Capture the cell that displays the provided text and extract its (x, y) central coordinate. 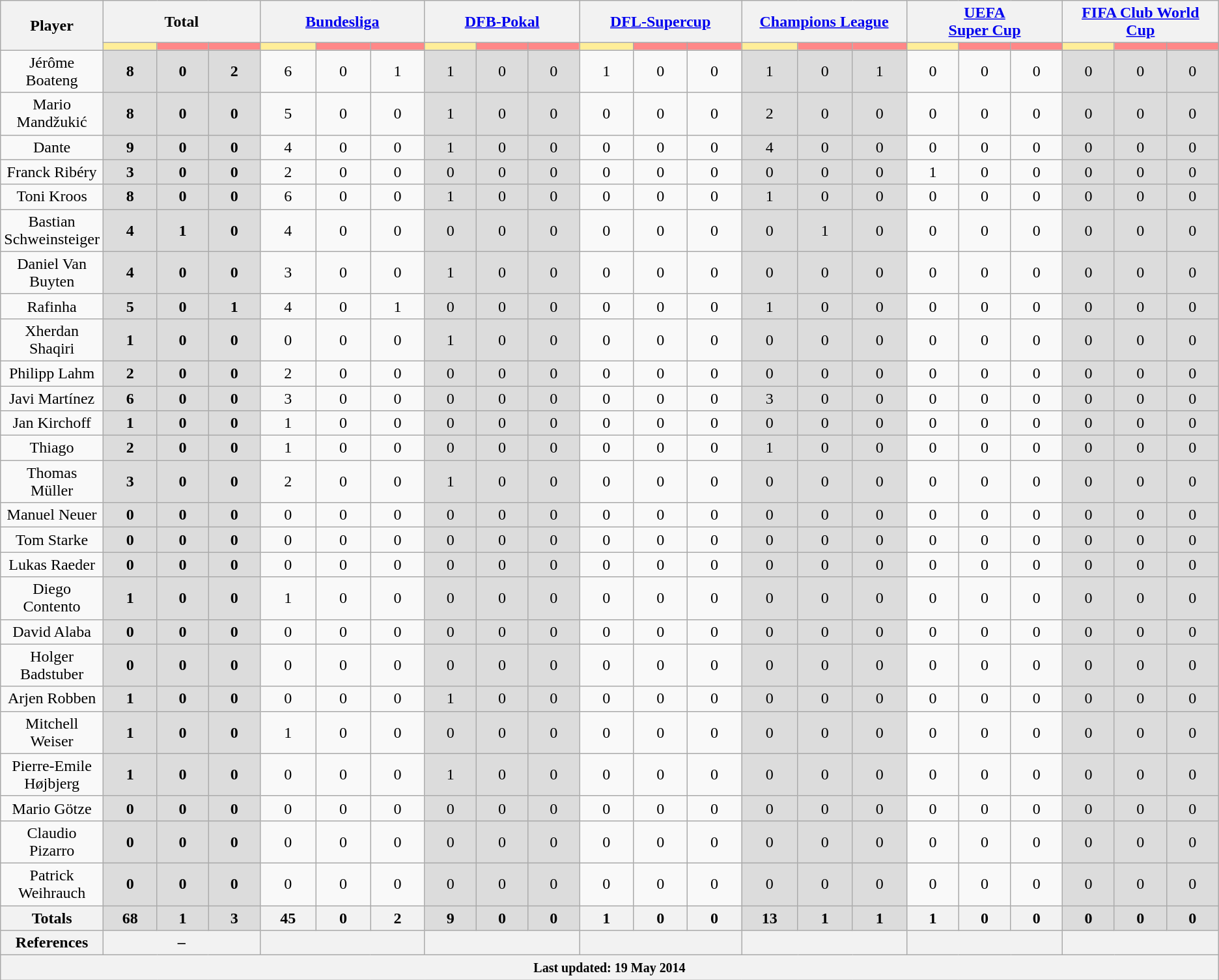
David Alaba (52, 632)
Totals (52, 917)
Jan Kirchoff (52, 423)
Jérôme Boateng (52, 72)
Total (181, 22)
13 (769, 917)
Mario Götze (52, 808)
Thomas Müller (52, 482)
Xherdan Shaqiri (52, 340)
Toni Kroos (52, 197)
Champions League (824, 22)
Diego Contento (52, 598)
Mitchell Weiser (52, 732)
Patrick Weihrauch (52, 884)
References (52, 943)
Bastian Schweinsteiger (52, 231)
Pierre-Emile Højbjerg (52, 775)
DFL-Supercup (660, 22)
Philipp Lahm (52, 373)
68 (130, 917)
FIFA Club World Cup (1141, 22)
Lukas Raeder (52, 565)
DFB-Pokal (502, 22)
Franck Ribéry (52, 172)
Tom Starke (52, 540)
– (181, 943)
Claudio Pizarro (52, 841)
Last updated: 19 May 2014 (609, 968)
Javi Martínez (52, 398)
Holger Badstuber (52, 665)
UEFA Super Cup (985, 22)
Bundesliga (343, 22)
Arjen Robben (52, 699)
Thiago (52, 448)
Daniel Van Buyten (52, 272)
45 (288, 917)
Rafinha (52, 306)
Manuel Neuer (52, 515)
Dante (52, 147)
Player (52, 25)
Mario Mandžukić (52, 113)
